Locate the cell with the specified text and output its [x, y] center coordinate. 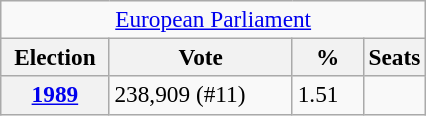
1989 [55, 95]
Election [55, 57]
Vote [200, 57]
Seats [394, 57]
% [328, 57]
238,909 (#11) [200, 95]
1.51 [328, 95]
European Parliament [214, 19]
